Return the (x, y) coordinate for the center point of the cell that contains the specified text.  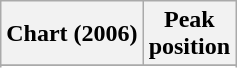
Peakposition (189, 34)
Chart (2006) (72, 34)
